Extract the [X, Y] coordinate from the center of the cell holding the provided text.  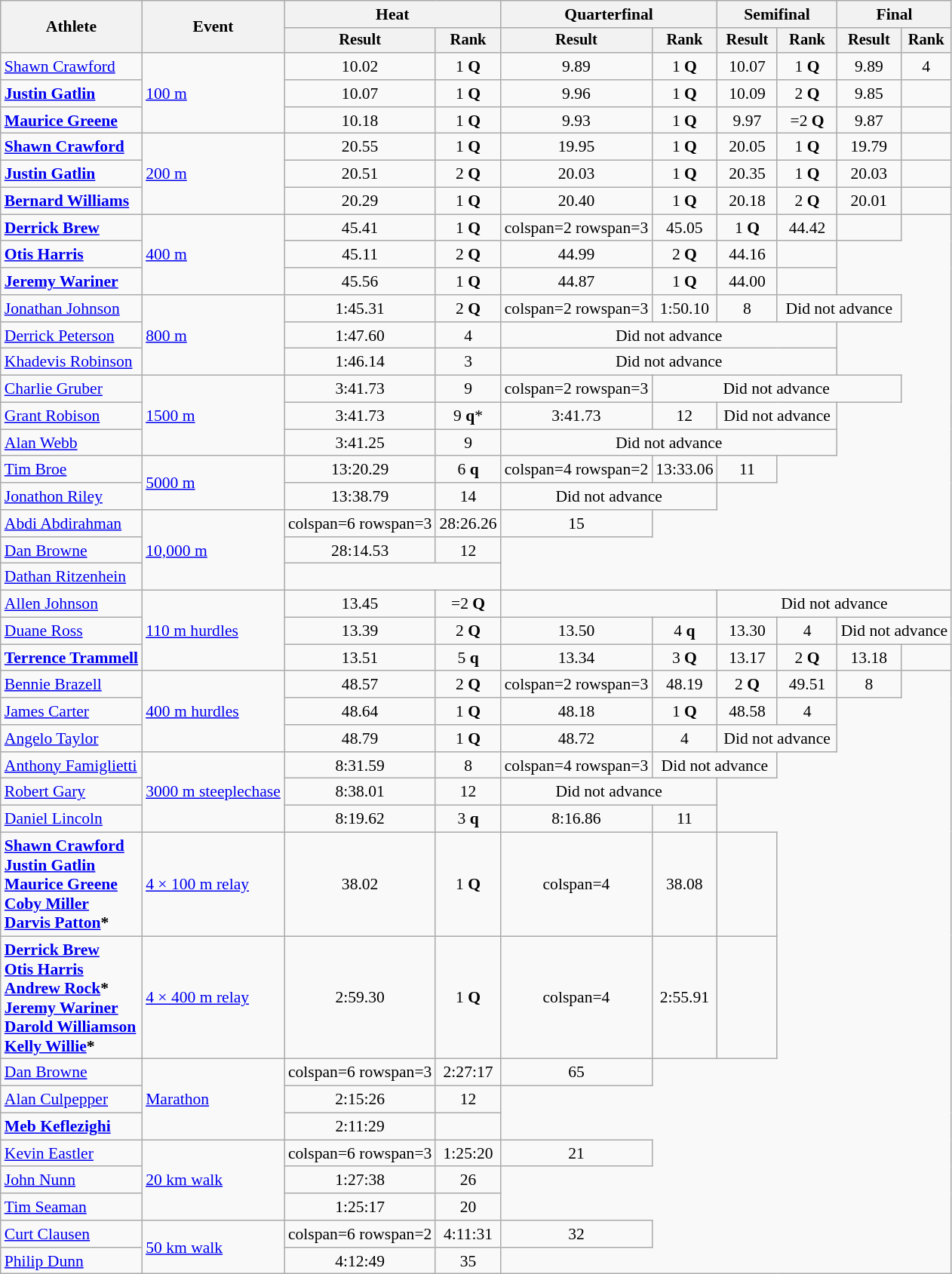
28:14.53 [361, 551]
Alan Webb [71, 443]
Khadevis Robinson [71, 362]
1:27:38 [361, 1180]
13.30 [748, 631]
Jonathon Riley [71, 496]
2:11:29 [361, 1127]
Charlie Gruber [71, 389]
Quarterfinal [610, 14]
20.55 [361, 147]
Anthony Famiglietti [71, 766]
45.56 [361, 281]
Athlete [71, 27]
44.87 [576, 281]
9 q* [468, 416]
3:41.25 [361, 443]
44.16 [748, 255]
3 [468, 362]
10.18 [361, 121]
48.64 [361, 711]
Robert Gary [71, 792]
45.11 [361, 255]
Tim Seaman [71, 1207]
Abdi Abdirahman [71, 523]
28:26.26 [468, 523]
5000 m [213, 483]
Final [895, 14]
400 m [213, 255]
Grant Robison [71, 416]
John Nunn [71, 1180]
Terrence Trammell [71, 658]
Daniel Lincoln [71, 819]
Event [213, 27]
100 m [213, 94]
13:20.29 [361, 470]
48.19 [684, 685]
9.93 [576, 121]
48.18 [576, 711]
Alan Culpepper [71, 1100]
Maurice Greene [71, 121]
colspan=4 rowspan=3 [576, 766]
4 × 400 m relay [213, 997]
9.87 [869, 121]
21 [576, 1153]
Semifinal [777, 14]
1:47.60 [361, 336]
1:25:17 [361, 1207]
20 [468, 1207]
1:25:20 [468, 1153]
44.99 [576, 255]
1:50.10 [684, 309]
Curt Clausen [71, 1234]
20.01 [869, 201]
13.18 [869, 658]
1:46.14 [361, 362]
Angelo Taylor [71, 738]
48.57 [361, 685]
Derrick Brew [71, 228]
32 [576, 1234]
48.79 [361, 738]
3 Q [684, 658]
45.41 [361, 228]
14 [468, 496]
26 [468, 1180]
20.40 [576, 201]
13.51 [361, 658]
2:59.30 [361, 997]
colspan=4 rowspan=2 [576, 470]
3000 m steeplechase [213, 792]
20.29 [361, 201]
10.02 [361, 66]
Marathon [213, 1100]
4 q [684, 631]
200 m [213, 173]
colspan=6 rowspan=2 [361, 1234]
9.85 [869, 94]
4 × 100 m relay [213, 885]
3 q [468, 819]
20.05 [748, 147]
Tim Broe [71, 470]
400 m hurdles [213, 712]
15 [576, 523]
44.00 [748, 281]
13.50 [576, 631]
13.45 [361, 604]
2:15:26 [361, 1100]
19.79 [869, 147]
8:31.59 [361, 766]
Otis Harris [71, 255]
38.08 [684, 885]
10,000 m [213, 551]
8:16.86 [576, 819]
49.51 [807, 685]
1:45.31 [361, 309]
Shawn CrawfordJustin GatlinMaurice GreeneCoby MillerDarvis Patton* [71, 885]
44.42 [807, 228]
1500 m [213, 416]
800 m [213, 335]
45.05 [684, 228]
13.34 [576, 658]
James Carter [71, 711]
48.58 [748, 711]
Jeremy Wariner [71, 281]
65 [576, 1073]
20.18 [748, 201]
Bernard Williams [71, 201]
20.51 [361, 174]
13:33.06 [684, 470]
8:19.62 [361, 819]
Kevin Eastler [71, 1153]
2:55.91 [684, 997]
2:27:17 [468, 1073]
Bennie Brazell [71, 685]
13.39 [361, 631]
13.17 [748, 658]
38.02 [361, 885]
19.95 [576, 147]
Meb Keflezighi [71, 1127]
8:38.01 [361, 792]
Jonathan Johnson [71, 309]
110 m hurdles [213, 631]
13:38.79 [361, 496]
20.35 [748, 174]
Derrick BrewOtis HarrisAndrew Rock*Jeremy WarinerDarold WilliamsonKelly Willie* [71, 997]
6 q [468, 470]
20 km walk [213, 1180]
Dathan Ritzenhein [71, 577]
Allen Johnson [71, 604]
9.97 [748, 121]
48.72 [576, 738]
4:11:31 [468, 1234]
5 q [468, 658]
50 km walk [213, 1248]
Heat [392, 14]
10.09 [748, 94]
Derrick Peterson [71, 336]
9.96 [576, 94]
Duane Ross [71, 631]
